Scan for the cell matching the given text and deliver its [x, y] coordinate at center. 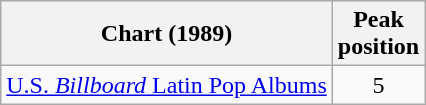
Chart (1989) [167, 34]
5 [378, 85]
Peakposition [378, 34]
U.S. Billboard Latin Pop Albums [167, 85]
